Detect which cell encompasses the target text, then output its (x, y) center coordinate. 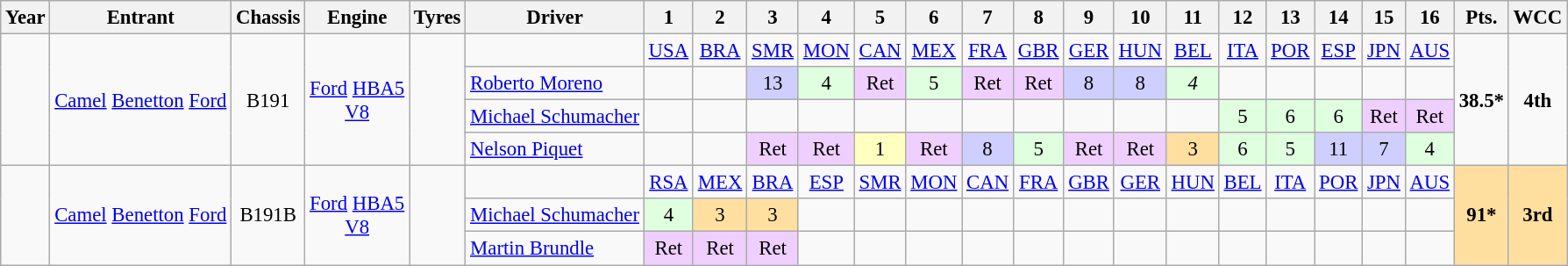
USA (668, 51)
91* (1481, 216)
Chassis (268, 18)
Driver (555, 18)
Year (25, 18)
WCC (1537, 18)
Entrant (140, 18)
Martin Brundle (555, 248)
4th (1537, 100)
Engine (358, 18)
16 (1429, 18)
B191B (268, 216)
12 (1243, 18)
B191 (268, 100)
Roberto Moreno (555, 83)
3rd (1537, 216)
Tyres (438, 18)
10 (1140, 18)
Pts. (1481, 18)
15 (1384, 18)
14 (1338, 18)
38.5* (1481, 100)
2 (719, 18)
Nelson Piquet (555, 149)
9 (1089, 18)
RSA (668, 183)
